Extract the (X, Y) coordinate from the center of the cell holding the provided text.  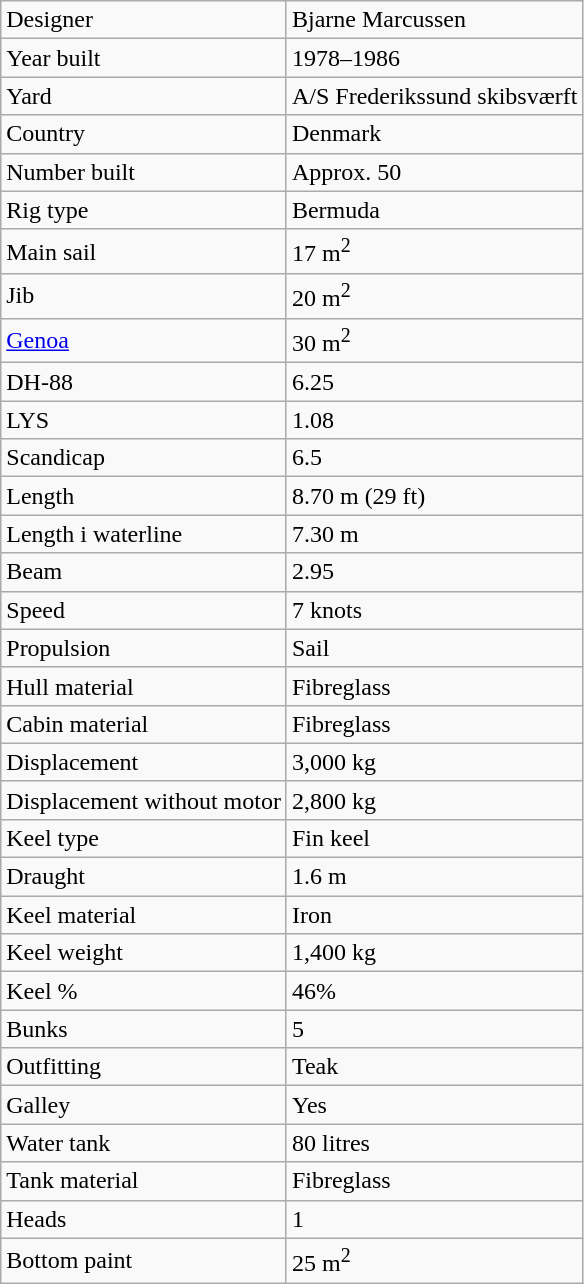
Bottom paint (144, 1260)
46% (434, 991)
Length (144, 496)
6.25 (434, 382)
Speed (144, 610)
7.30 m (434, 534)
6.5 (434, 458)
Displacement (144, 762)
Rig type (144, 210)
7 knots (434, 610)
Bjarne Marcussen (434, 20)
1978–1986 (434, 58)
Water tank (144, 1143)
Galley (144, 1105)
Propulsion (144, 648)
1,400 kg (434, 953)
Hull material (144, 686)
Yard (144, 96)
30 m2 (434, 340)
3,000 kg (434, 762)
Draught (144, 877)
8.70 m (29 ft) (434, 496)
17 m2 (434, 252)
1.6 m (434, 877)
Keel weight (144, 953)
Iron (434, 915)
Keel % (144, 991)
Main sail (144, 252)
Tank material (144, 1181)
DH-88 (144, 382)
5 (434, 1029)
Genoa (144, 340)
2.95 (434, 572)
Fin keel (434, 839)
Keel material (144, 915)
80 litres (434, 1143)
Designer (144, 20)
Bunks (144, 1029)
Bermuda (434, 210)
1 (434, 1219)
Country (144, 134)
Teak (434, 1067)
LYS (144, 420)
A/S Frederikssund skibsværft (434, 96)
Outfitting (144, 1067)
Denmark (434, 134)
2,800 kg (434, 800)
Length i waterline (144, 534)
Jib (144, 296)
Beam (144, 572)
Approx. 50 (434, 172)
Yes (434, 1105)
25 m2 (434, 1260)
Scandicap (144, 458)
1.08 (434, 420)
Keel type (144, 839)
Number built (144, 172)
Cabin material (144, 724)
Year built (144, 58)
Sail (434, 648)
Displacement without motor (144, 800)
Heads (144, 1219)
20 m2 (434, 296)
